Capture the cell that displays the provided text and extract its [X, Y] central coordinate. 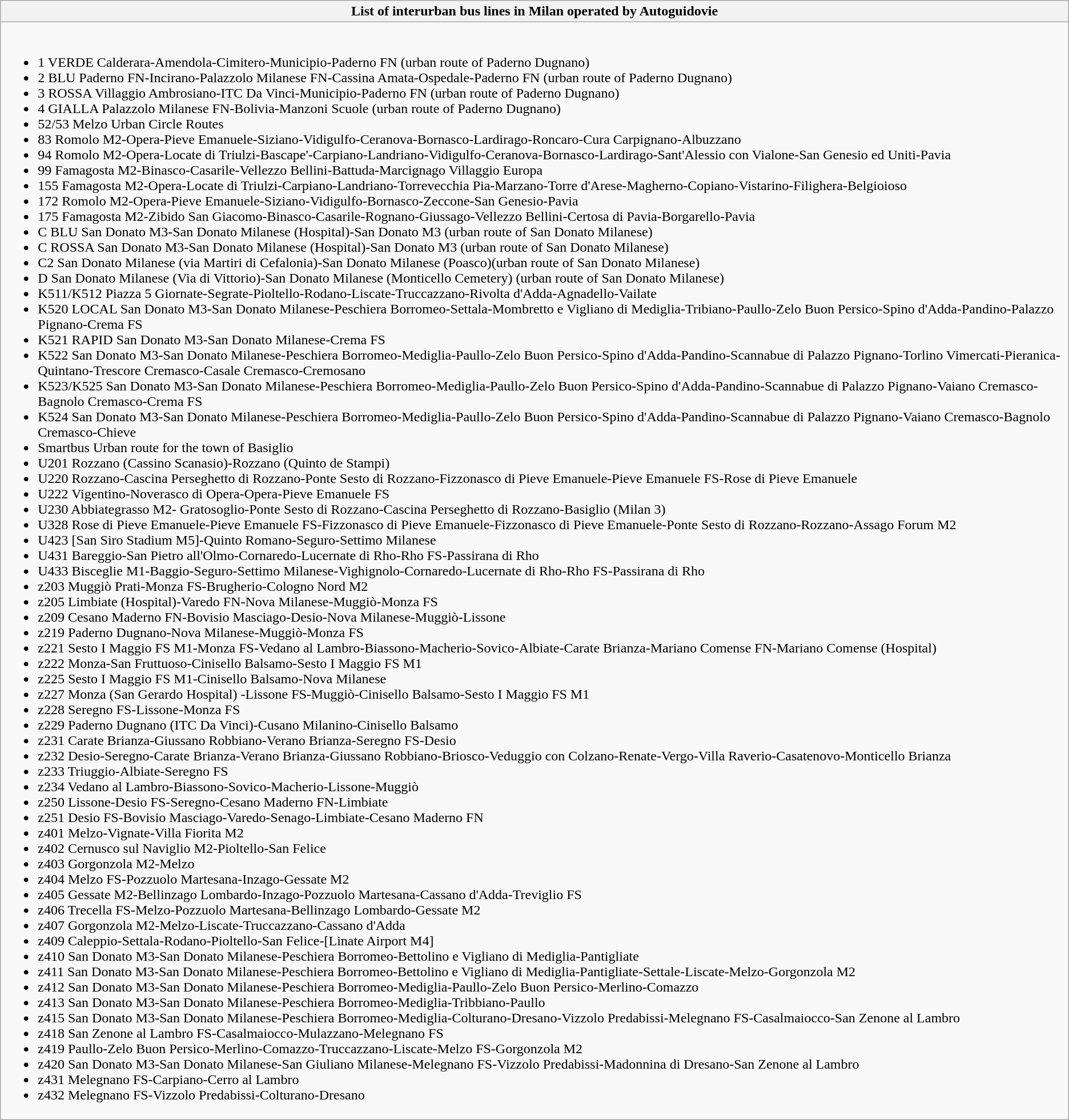
List of interurban bus lines in Milan operated by Autoguidovie [534, 11]
